From the cell containing the given text, extract its center point as [x, y] coordinate. 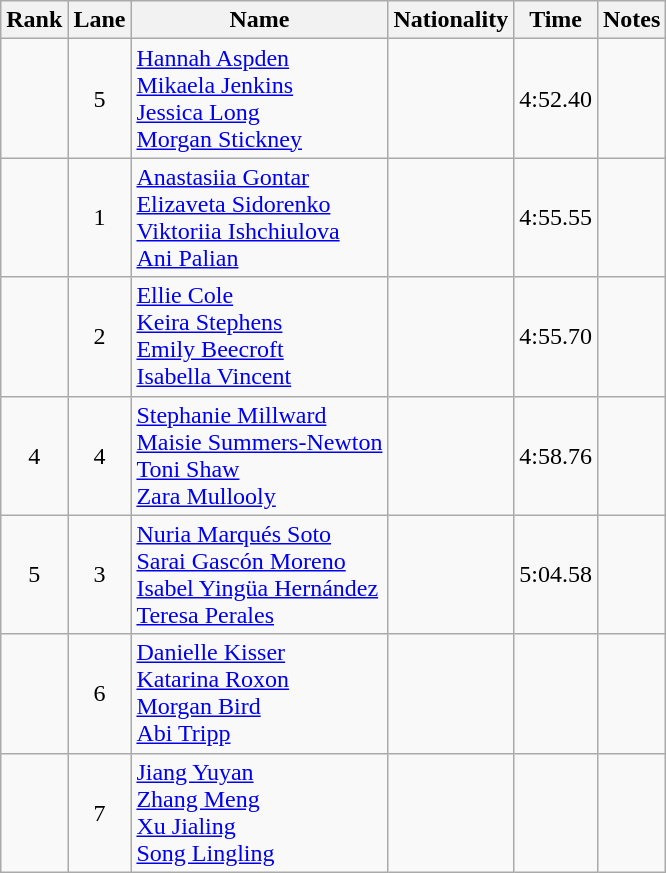
4:52.40 [556, 98]
Danielle KisserKatarina RoxonMorgan BirdAbi Tripp [260, 694]
Notes [631, 20]
4:58.76 [556, 456]
Nuria Marqués SotoSarai Gascón MorenoIsabel Yingüa HernándezTeresa Perales [260, 574]
2 [100, 336]
Nationality [451, 20]
1 [100, 218]
Stephanie MillwardMaisie Summers-NewtonToni ShawZara Mullooly [260, 456]
4:55.55 [556, 218]
7 [100, 812]
Time [556, 20]
Hannah AspdenMikaela JenkinsJessica LongMorgan Stickney [260, 98]
3 [100, 574]
Lane [100, 20]
4:55.70 [556, 336]
5:04.58 [556, 574]
Rank [34, 20]
Name [260, 20]
Jiang YuyanZhang MengXu JialingSong Lingling [260, 812]
Anastasiia GontarElizaveta SidorenkoViktoriia IshchiulovaAni Palian [260, 218]
6 [100, 694]
Ellie ColeKeira StephensEmily BeecroftIsabella Vincent [260, 336]
